Identify which cell holds the provided text, then report its (x, y) central coordinate. 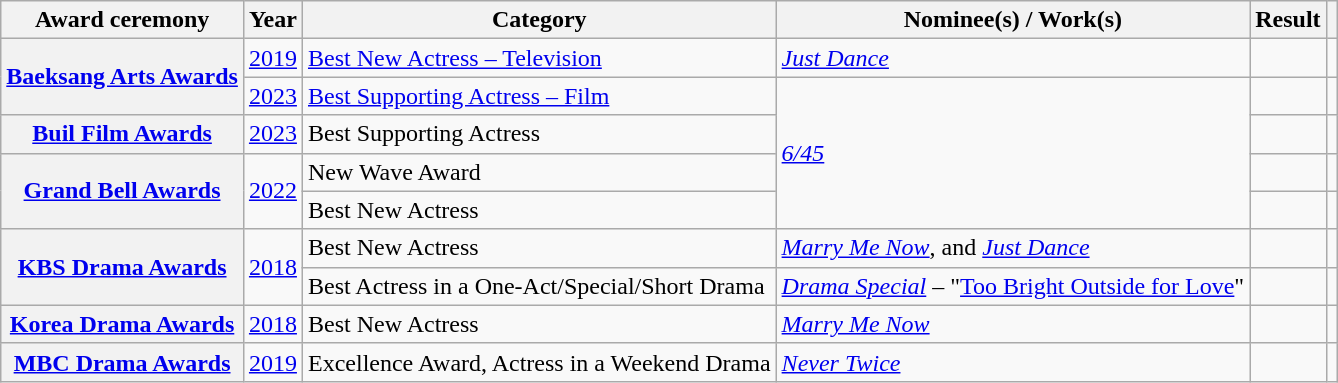
Result (1288, 20)
Excellence Award, Actress in a Weekend Drama (539, 362)
Just Dance (1013, 58)
6/45 (1013, 153)
Best Supporting Actress – Film (539, 96)
Marry Me Now, and Just Dance (1013, 248)
Baeksang Arts Awards (122, 77)
Never Twice (1013, 362)
Best Supporting Actress (539, 134)
Grand Bell Awards (122, 191)
Category (539, 20)
Award ceremony (122, 20)
Marry Me Now (1013, 324)
Best New Actress – Television (539, 58)
Best Actress in a One-Act/Special/Short Drama (539, 286)
New Wave Award (539, 172)
KBS Drama Awards (122, 267)
MBC Drama Awards (122, 362)
Year (272, 20)
Korea Drama Awards (122, 324)
Nominee(s) / Work(s) (1013, 20)
Drama Special – "Too Bright Outside for Love" (1013, 286)
Buil Film Awards (122, 134)
2022 (272, 191)
